For the text-containing cell, return its midpoint in (X, Y) coordinate format. 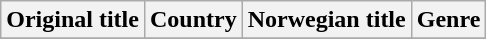
Norwegian title (326, 20)
Original title (73, 20)
Genre (448, 20)
Country (193, 20)
